Pinpoint the cell where the given text exists, returning its (x, y) midpoint coordinate. 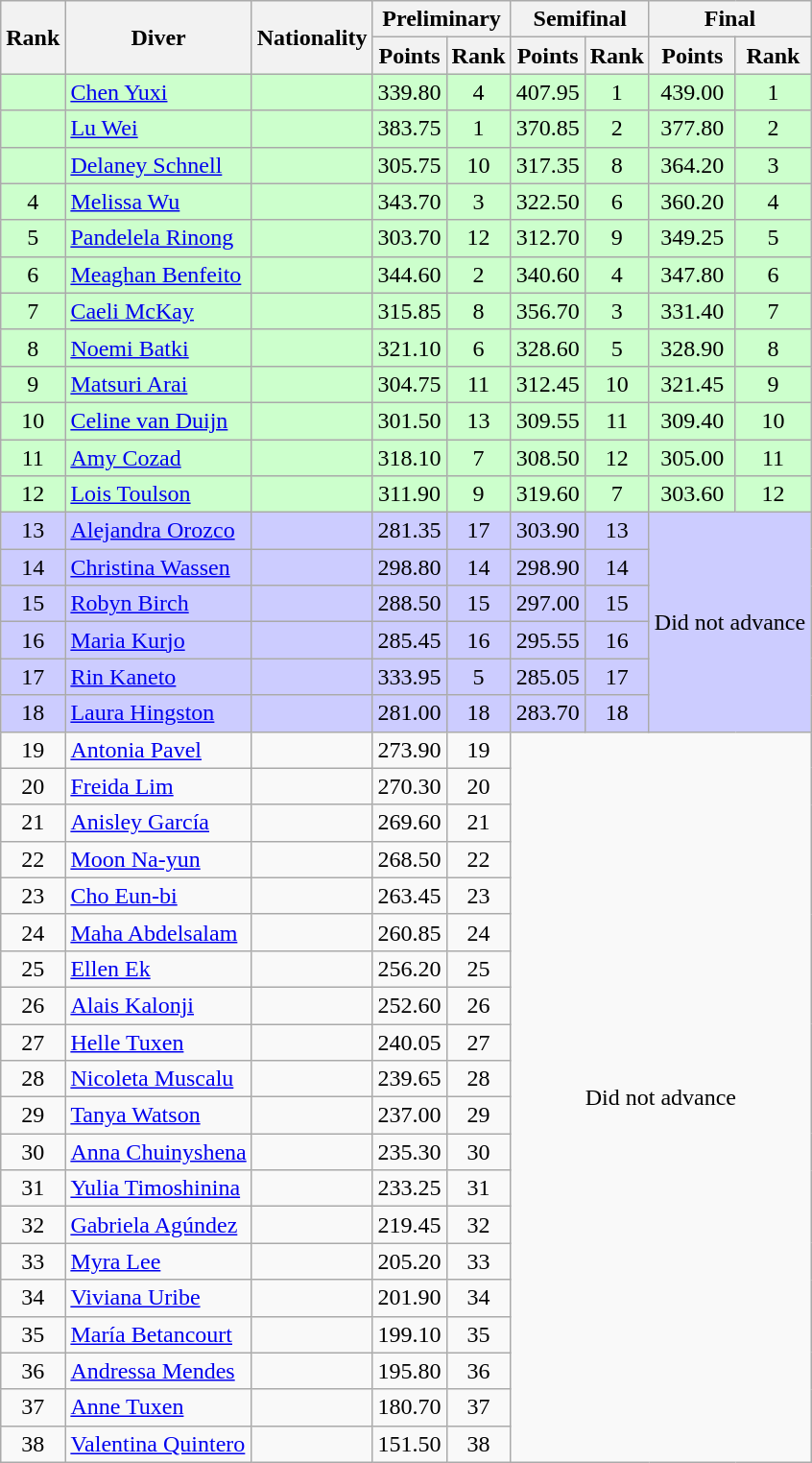
Maria Kurjo (158, 640)
151.50 (409, 1444)
318.10 (409, 458)
Nationality (312, 37)
Rin Kaneto (158, 677)
273.90 (409, 750)
439.00 (692, 92)
269.60 (409, 823)
331.40 (692, 311)
309.40 (692, 420)
201.90 (409, 1298)
285.05 (547, 677)
Delaney Schnell (158, 165)
180.70 (409, 1407)
328.60 (547, 348)
252.60 (409, 1005)
270.30 (409, 786)
Anne Tuxen (158, 1407)
347.80 (692, 275)
317.35 (547, 165)
Myra Lee (158, 1261)
407.95 (547, 92)
Amy Cozad (158, 458)
Final (729, 19)
Pandelela Rinong (158, 238)
Preliminary (442, 19)
Christina Wassen (158, 567)
Andressa Mendes (158, 1371)
Gabriela Agúndez (158, 1225)
315.85 (409, 311)
268.50 (409, 859)
Anna Chuinyshena (158, 1152)
312.70 (547, 238)
288.50 (409, 604)
260.85 (409, 932)
298.80 (409, 567)
343.70 (409, 202)
Celine van Duijn (158, 420)
295.55 (547, 640)
237.00 (409, 1115)
312.45 (547, 384)
Alais Kalonji (158, 1005)
Noemi Batki (158, 348)
285.45 (409, 640)
Meaghan Benfeito (158, 275)
360.20 (692, 202)
304.75 (409, 384)
Caeli McKay (158, 311)
Moon Na-yun (158, 859)
322.50 (547, 202)
Viviana Uribe (158, 1298)
340.60 (547, 275)
Yulia Timoshinina (158, 1188)
Freida Lim (158, 786)
356.70 (547, 311)
Cho Eun-bi (158, 896)
239.65 (409, 1079)
Valentina Quintero (158, 1444)
Lu Wei (158, 129)
Matsuri Arai (158, 384)
Nicoleta Muscalu (158, 1079)
240.05 (409, 1042)
283.70 (547, 713)
297.00 (547, 604)
298.90 (547, 567)
Melissa Wu (158, 202)
219.45 (409, 1225)
Helle Tuxen (158, 1042)
281.35 (409, 531)
349.25 (692, 238)
281.00 (409, 713)
Laura Hingston (158, 713)
303.70 (409, 238)
321.45 (692, 384)
303.60 (692, 494)
Maha Abdelsalam (158, 932)
364.20 (692, 165)
Antonia Pavel (158, 750)
370.85 (547, 129)
Alejandra Orozco (158, 531)
233.25 (409, 1188)
Semifinal (580, 19)
María Betancourt (158, 1334)
256.20 (409, 969)
235.30 (409, 1152)
Chen Yuxi (158, 92)
328.90 (692, 348)
263.45 (409, 896)
Anisley García (158, 823)
Diver (158, 37)
Tanya Watson (158, 1115)
305.75 (409, 165)
308.50 (547, 458)
Lois Toulson (158, 494)
339.80 (409, 92)
305.00 (692, 458)
303.90 (547, 531)
205.20 (409, 1261)
Robyn Birch (158, 604)
383.75 (409, 129)
333.95 (409, 677)
311.90 (409, 494)
195.80 (409, 1371)
321.10 (409, 348)
319.60 (547, 494)
377.80 (692, 129)
301.50 (409, 420)
199.10 (409, 1334)
Ellen Ek (158, 969)
344.60 (409, 275)
309.55 (547, 420)
